Determine the (x, y) coordinate at the center of the cell enclosing the given text.  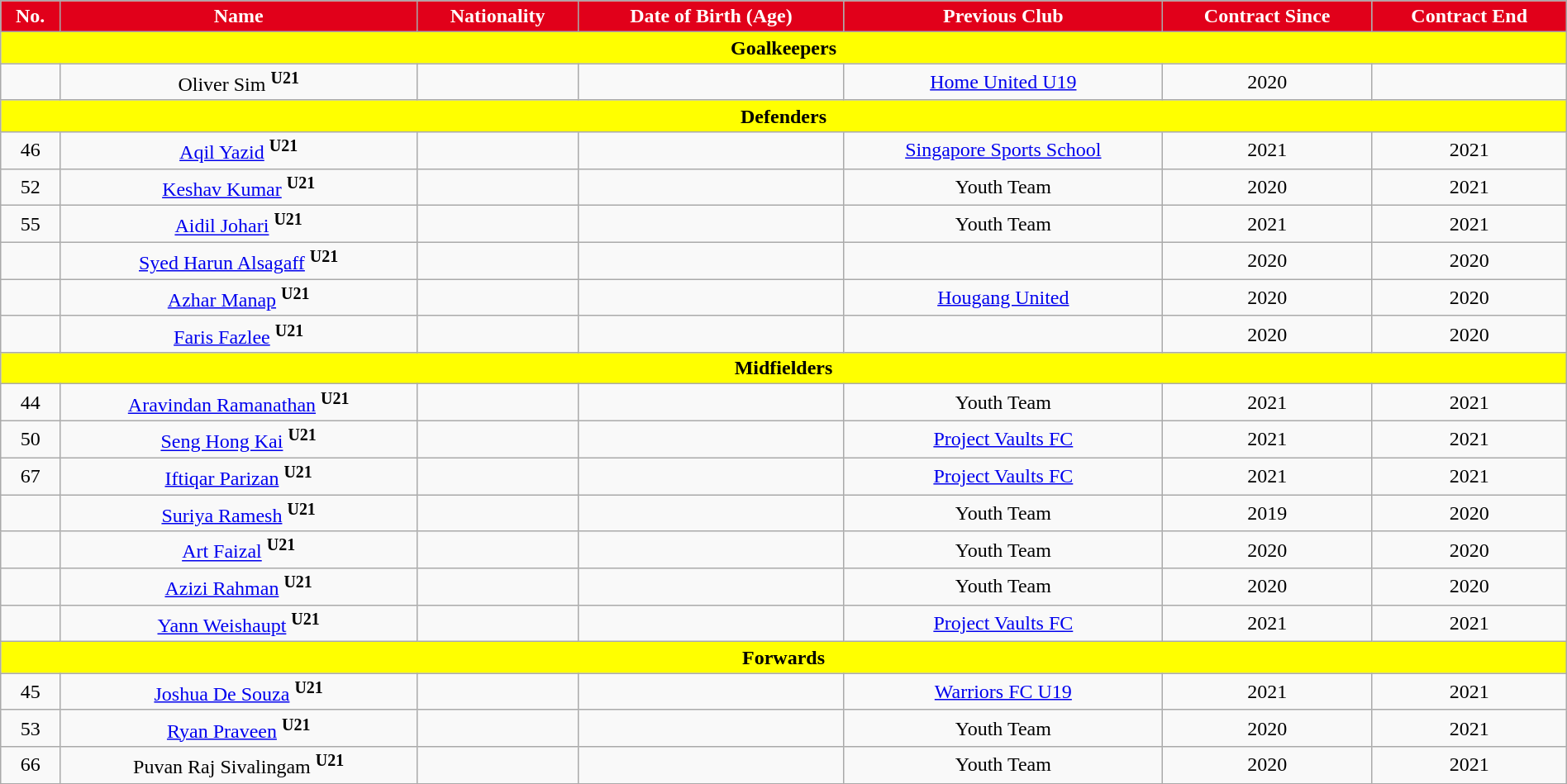
45 (31, 692)
Goalkeepers (783, 48)
Joshua De Souza U21 (239, 692)
Nationality (498, 17)
50 (31, 440)
Aravindan Ramanathan U21 (239, 403)
Yann Weishaupt U21 (239, 623)
Home United U19 (1003, 83)
Warriors FC U19 (1003, 692)
53 (31, 729)
Name (239, 17)
Keshav Kumar U21 (239, 187)
Syed Harun Alsagaff U21 (239, 261)
Previous Club (1003, 17)
Iftiqar Parizan U21 (239, 476)
Ryan Praveen U21 (239, 729)
46 (31, 150)
Forwards (783, 658)
Faris Fazlee U21 (239, 334)
Puvan Raj Sivalingam U21 (239, 765)
52 (31, 187)
Seng Hong Kai U21 (239, 440)
67 (31, 476)
Contract End (1469, 17)
Singapore Sports School (1003, 150)
Azizi Rahman U21 (239, 587)
No. (31, 17)
44 (31, 403)
Defenders (783, 116)
Aqil Yazid U21 (239, 150)
Azhar Manap U21 (239, 297)
2019 (1267, 514)
66 (31, 765)
Oliver Sim U21 (239, 83)
Contract Since (1267, 17)
Aidil Johari U21 (239, 225)
Date of Birth (Age) (712, 17)
55 (31, 225)
Hougang United (1003, 297)
Midfielders (783, 368)
Suriya Ramesh U21 (239, 514)
Art Faizal U21 (239, 550)
